Detect which cell encompasses the target text, then output its [X, Y] center coordinate. 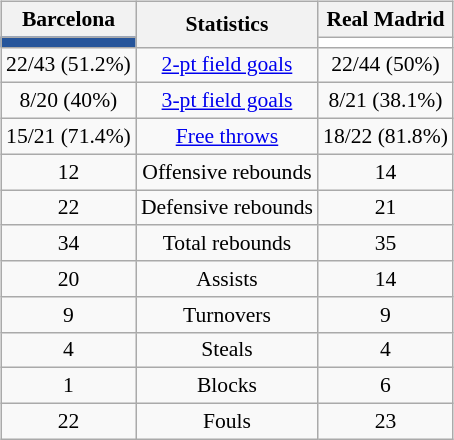
Turnovers [227, 314]
20 [68, 279]
Free throws [227, 136]
Real Madrid [386, 19]
Blocks [227, 386]
15/21 (71.4%) [68, 136]
34 [68, 243]
22/44 (50%) [386, 65]
2-pt field goals [227, 65]
21 [386, 208]
Total rebounds [227, 243]
8/21 (38.1%) [386, 101]
Defensive rebounds [227, 208]
3-pt field goals [227, 101]
Fouls [227, 421]
35 [386, 243]
1 [68, 386]
8/20 (40%) [68, 101]
Steals [227, 350]
Statistics [227, 24]
23 [386, 421]
Offensive rebounds [227, 172]
Assists [227, 279]
Barcelona [68, 19]
12 [68, 172]
18/22 (81.8%) [386, 136]
6 [386, 386]
22/43 (51.2%) [68, 65]
